Determine the (x, y) coordinate at the center of the cell enclosing the given text.  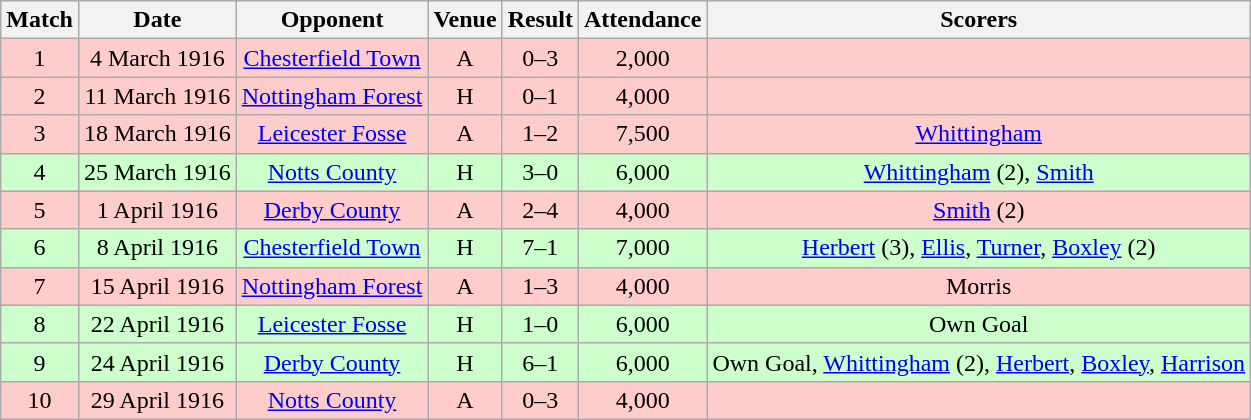
4 March 1916 (157, 58)
8 April 1916 (157, 248)
1–2 (540, 134)
4 (40, 172)
Own Goal, Whittingham (2), Herbert, Boxley, Harrison (979, 362)
1–3 (540, 286)
6–1 (540, 362)
1 April 1916 (157, 210)
3–0 (540, 172)
Date (157, 20)
Result (540, 20)
Whittingham (2), Smith (979, 172)
Venue (465, 20)
24 April 1916 (157, 362)
2,000 (643, 58)
9 (40, 362)
Herbert (3), Ellis, Turner, Boxley (2) (979, 248)
Scorers (979, 20)
0–1 (540, 96)
18 March 1916 (157, 134)
7–1 (540, 248)
Opponent (332, 20)
10 (40, 400)
7 (40, 286)
2 (40, 96)
11 March 1916 (157, 96)
22 April 1916 (157, 324)
7,500 (643, 134)
Smith (2) (979, 210)
Own Goal (979, 324)
29 April 1916 (157, 400)
7,000 (643, 248)
15 April 1916 (157, 286)
Morris (979, 286)
Whittingham (979, 134)
25 March 1916 (157, 172)
5 (40, 210)
1 (40, 58)
3 (40, 134)
Match (40, 20)
1–0 (540, 324)
Attendance (643, 20)
2–4 (540, 210)
6 (40, 248)
8 (40, 324)
